Locate the cell with the specified text and output its [x, y] center coordinate. 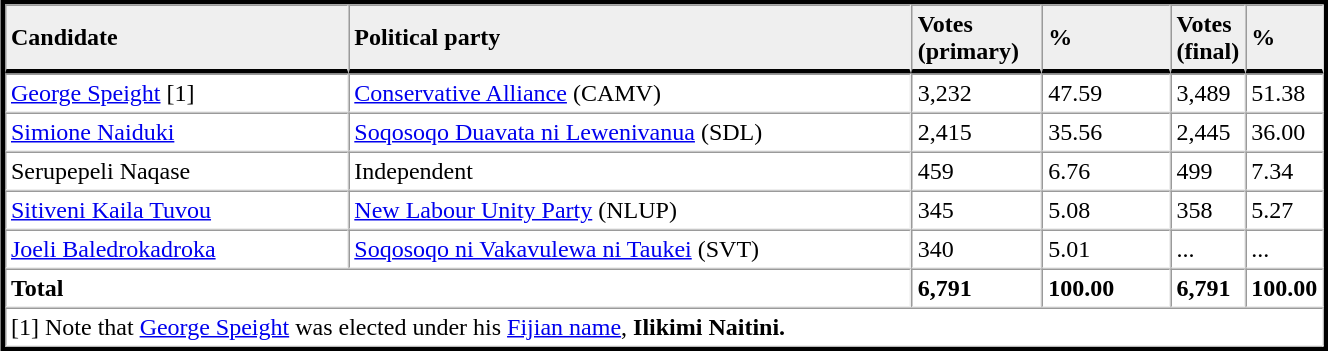
7.34 [1284, 172]
Simione Naiduki [176, 132]
Soqosoqo Duavata ni Lewenivanua (SDL) [630, 132]
Votes(final) [1208, 38]
51.38 [1284, 94]
2,415 [978, 132]
5.01 [1106, 250]
Votes(primary) [978, 38]
499 [1208, 172]
35.56 [1106, 132]
3,489 [1208, 94]
Joeli Baledrokadroka [176, 250]
George Speight [1] [176, 94]
459 [978, 172]
[1] Note that George Speight was elected under his Fijian name, Ilikimi Naitini. [664, 328]
Political party [630, 38]
47.59 [1106, 94]
New Labour Unity Party (NLUP) [630, 210]
5.08 [1106, 210]
Candidate [176, 38]
Independent [630, 172]
36.00 [1284, 132]
Total [458, 288]
6.76 [1106, 172]
358 [1208, 210]
2,445 [1208, 132]
345 [978, 210]
3,232 [978, 94]
Serupepeli Naqase [176, 172]
Soqosoqo ni Vakavulewa ni Taukei (SVT) [630, 250]
340 [978, 250]
5.27 [1284, 210]
Conservative Alliance (CAMV) [630, 94]
Sitiveni Kaila Tuvou [176, 210]
